Pinpoint the cell where the given text exists, returning its [X, Y] midpoint coordinate. 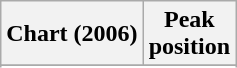
Chart (2006) [72, 34]
Peakposition [189, 34]
